Provide the [X, Y] coordinate of the cell's center where the given text is located.  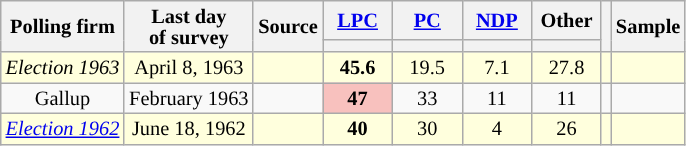
4 [497, 128]
April 8, 1963 [188, 68]
PC [427, 20]
Election 1962 [62, 128]
19.5 [427, 68]
Source [288, 26]
40 [358, 128]
Other [567, 20]
Gallup [62, 98]
LPC [358, 20]
NDP [497, 20]
7.1 [497, 68]
Sample [648, 26]
27.8 [567, 68]
45.6 [358, 68]
Polling firm [62, 26]
47 [358, 98]
February 1963 [188, 98]
Last day of survey [188, 26]
33 [427, 98]
June 18, 1962 [188, 128]
26 [567, 128]
30 [427, 128]
Election 1963 [62, 68]
